Identify which cell holds the provided text, then report its (x, y) central coordinate. 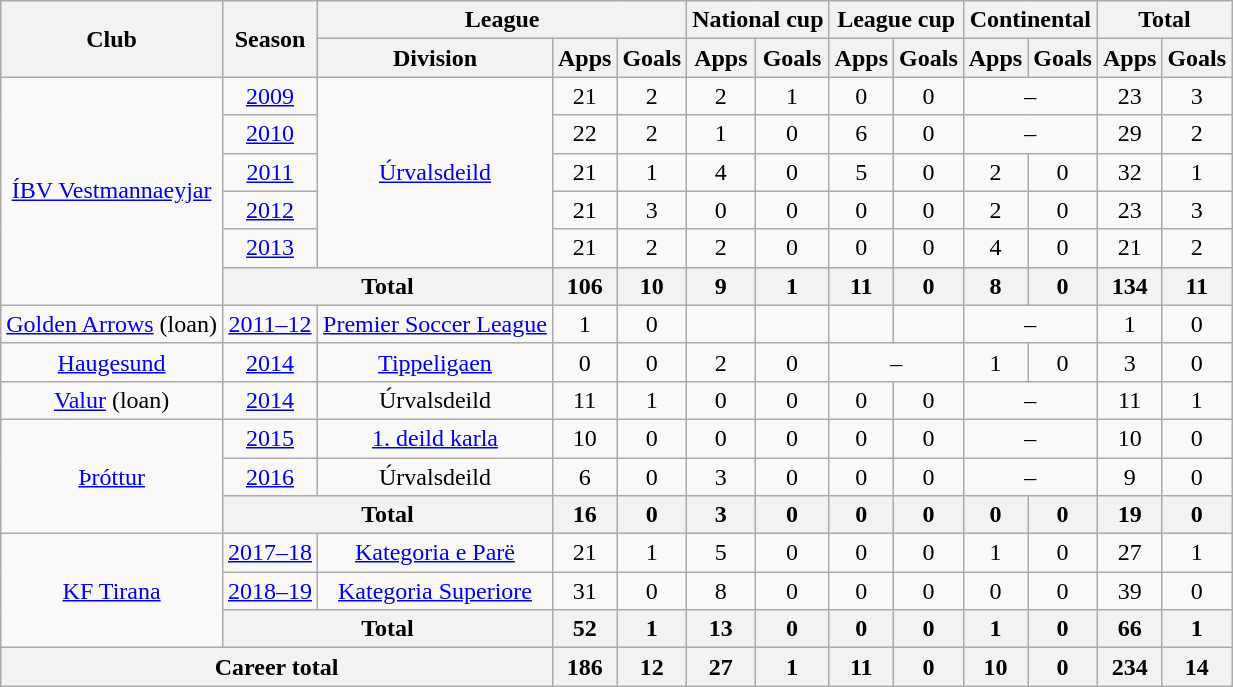
Kategoria Superiore (436, 591)
League cup (896, 20)
National cup (758, 20)
106 (584, 286)
14 (1197, 667)
Valur (loan) (112, 400)
Haugesund (112, 362)
2018–19 (270, 591)
22 (584, 134)
Þróttur (112, 476)
Tippeligaen (436, 362)
186 (584, 667)
KF Tirana (112, 591)
Division (436, 58)
1. deild karla (436, 438)
Premier Soccer League (436, 324)
2017–18 (270, 553)
16 (584, 515)
League (502, 20)
2012 (270, 210)
Golden Arrows (loan) (112, 324)
19 (1129, 515)
31 (584, 591)
134 (1129, 286)
2011–12 (270, 324)
234 (1129, 667)
Career total (277, 667)
39 (1129, 591)
2016 (270, 477)
2013 (270, 248)
Season (270, 39)
2015 (270, 438)
Club (112, 39)
66 (1129, 629)
2009 (270, 96)
2011 (270, 172)
52 (584, 629)
2010 (270, 134)
ÍBV Vestmannaeyjar (112, 191)
13 (721, 629)
12 (652, 667)
Kategoria e Parë (436, 553)
32 (1129, 172)
Continental (1030, 20)
29 (1129, 134)
